Scan for the cell matching the given text and deliver its (X, Y) coordinate at center. 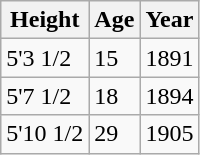
1894 (170, 96)
1891 (170, 58)
29 (114, 134)
15 (114, 58)
5'10 1/2 (45, 134)
5'7 1/2 (45, 96)
Year (170, 20)
Age (114, 20)
18 (114, 96)
1905 (170, 134)
Height (45, 20)
5'3 1/2 (45, 58)
